Provide the (X, Y) coordinate of the cell's center where the given text is located.  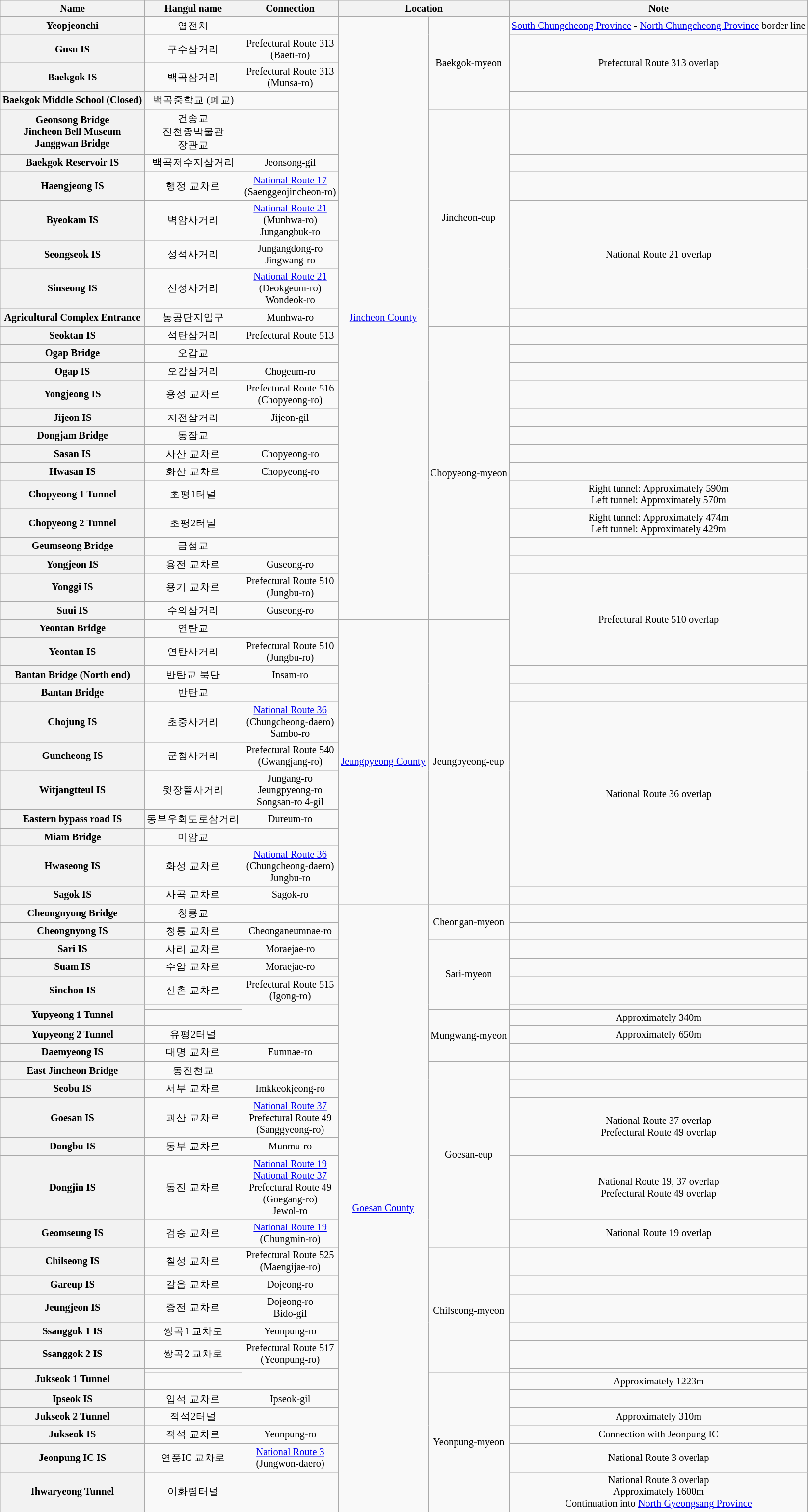
지전삼거리 (193, 418)
National Route 36(Chungcheong-daero)Jungbu-ro (290, 866)
Agricultural Complex Entrance (73, 318)
Ogap Bridge (73, 353)
National Route 3 overlapApproximately 1600mContinuation into North Gyeongsang Province (659, 1492)
Connection with Jeonpung IC (659, 1434)
Geonsong BridgeJincheon Bell MuseumJanggwan Bridge (73, 131)
초중사거리 (193, 722)
Prefectural Route 513 (290, 336)
동부 교차로 (193, 1146)
수의삼거리 (193, 610)
Hwasan IS (73, 472)
National Route 36 overlap (659, 794)
Chogeum-ro (290, 372)
Name (73, 8)
Cheonganeumnae-ro (290, 931)
National Route 37Prefectural Route 49(Sanggyeong-ro) (290, 1118)
검승 교차로 (193, 1233)
Jukseok 2 Tunnel (73, 1417)
Prefectural Route 540(Gwangjang-ro) (290, 756)
Seoktan IS (73, 336)
화산 교차로 (193, 472)
National Route 19National Route 37Prefectural Route 49(Goegang-ro)Jewol-ro (290, 1187)
구수삼거리 (193, 49)
Dojeong-ro (290, 1284)
Location (424, 8)
사곡 교차로 (193, 895)
Byeokam IS (73, 220)
Eumnae-ro (290, 1053)
Dureum-ro (290, 819)
반탄교 북단 (193, 675)
Cheongnyong Bridge (73, 913)
Chopyeong 1 Tunnel (73, 495)
Yeonpung-myeon (469, 1442)
갈읍 교차로 (193, 1284)
화성 교차로 (193, 866)
Ssanggok 2 IS (73, 1354)
Sinseong IS (73, 288)
초평2터널 (193, 523)
성석사거리 (193, 254)
Prefectural Route 510 overlap (659, 619)
National Route 21(Munhwa-ro)Jungangbuk-ro (290, 220)
Seobu IS (73, 1088)
Baekgok Reservoir IS (73, 163)
Bantan Bridge (73, 693)
National Route 21(Deokgeum-ro)Wondeok-ro (290, 288)
Ipseok-gil (290, 1398)
South Chungcheong Province - North Chungcheong Province border line (659, 26)
엽전치 (193, 26)
오갑삼거리 (193, 372)
동부우회도로삼거리 (193, 819)
사산 교차로 (193, 453)
National Route 37 overlapPrefectural Route 49 overlap (659, 1126)
이화령터널 (193, 1492)
사리 교차로 (193, 949)
행정 교차로 (193, 186)
Jeungjeon IS (73, 1308)
Yongjeong IS (73, 394)
Sagok IS (73, 895)
Jincheon-eup (469, 218)
Imkkeokjeong-ro (290, 1088)
Munmu-ro (290, 1146)
Prefectural Route 525(Maengijae-ro) (290, 1261)
Yeopjeonchi (73, 26)
Connection (290, 8)
Goesan IS (73, 1118)
청룡 교차로 (193, 931)
Gareup IS (73, 1284)
적석2터널 (193, 1417)
Baekgok IS (73, 77)
Seongseok IS (73, 254)
Ipseok IS (73, 1398)
Suam IS (73, 967)
Dojeong-roBido-gil (290, 1308)
윗장뜰사거리 (193, 790)
Jincheon County (383, 318)
Jukseok 1 Tunnel (73, 1379)
Geomseung IS (73, 1233)
Jungang-roJeungpyeong-roSongsan-ro 4-gil (290, 790)
National Route 36(Chungcheong-daero)Sambo-ro (290, 722)
Yonggi IS (73, 587)
Eastern bypass road IS (73, 819)
Munhwa-ro (290, 318)
National Route 19 overlap (659, 1233)
용정 교차로 (193, 394)
쌍곡1 교차로 (193, 1330)
Insam-ro (290, 675)
칠성 교차로 (193, 1261)
Prefectural Route 313(Munsa-ro) (290, 77)
Jeonpung IC IS (73, 1458)
National Route 3 overlap (659, 1458)
청룡교 (193, 913)
적석 교차로 (193, 1434)
수암 교차로 (193, 967)
Cheongan-myeon (469, 922)
증전 교차로 (193, 1308)
Prefectural Route 517(Yeonpung-ro) (290, 1354)
Bantan Bridge (North end) (73, 675)
Dongbu IS (73, 1146)
건송교진천종박물관장관교 (193, 131)
National Route 17(Saenggeojincheon-ro) (290, 186)
Jijeon-gil (290, 418)
군청사거리 (193, 756)
Mungwang-myeon (469, 1035)
Miam Bridge (73, 837)
Prefectural Route 313 overlap (659, 63)
Prefectural Route 515(Igong-ro) (290, 990)
백곡삼거리 (193, 77)
Yupyeong 1 Tunnel (73, 1015)
Hwaseong IS (73, 866)
Approximately 1223m (659, 1381)
Chilseong IS (73, 1261)
Chopyeong-myeon (469, 473)
동진 교차로 (193, 1187)
Sari IS (73, 949)
괴산 교차로 (193, 1118)
Sinchon IS (73, 990)
서부 교차로 (193, 1088)
대명 교차로 (193, 1053)
동진천교 (193, 1070)
백곡저수지삼거리 (193, 163)
Goesan-eup (469, 1155)
농공단지입구 (193, 318)
Approximately 310m (659, 1417)
Sari-myeon (469, 974)
신촌 교차로 (193, 990)
Witjangtteul IS (73, 790)
Prefectural Route 516(Chopyeong-ro) (290, 394)
금성교 (193, 547)
초평1터널 (193, 495)
East Jincheon Bridge (73, 1070)
Jungangdong-roJingwang-ro (290, 254)
연풍IC 교차로 (193, 1458)
Guncheong IS (73, 756)
용전 교차로 (193, 564)
Right tunnel: Approximately 590mLeft tunnel: Approximately 570m (659, 495)
Note (659, 8)
Daemyeong IS (73, 1053)
Dongjam Bridge (73, 436)
National Route 19(Chungmin-ro) (290, 1233)
백곡중학교 (폐교) (193, 100)
Chojung IS (73, 722)
Sasan IS (73, 453)
Jijeon IS (73, 418)
연탄교 (193, 628)
Chilseong-myeon (469, 1310)
Prefectural Route 313(Baeti-ro) (290, 49)
오갑교 (193, 353)
Approximately 650m (659, 1034)
Jeungpyeong-eup (469, 761)
National Route 21 overlap (659, 254)
Sagok-ro (290, 895)
용기 교차로 (193, 587)
National Route 19, 37 overlapPrefectural Route 49 overlap (659, 1187)
Right tunnel: Approximately 474mLeft tunnel: Approximately 429m (659, 523)
벽암사거리 (193, 220)
Gusu IS (73, 49)
Approximately 340m (659, 1017)
Baekgok-myeon (469, 63)
신성사거리 (193, 288)
Suui IS (73, 610)
입석 교차로 (193, 1398)
Dongjin IS (73, 1187)
Hangul name (193, 8)
Ihwaryeong Tunnel (73, 1492)
Ssanggok 1 IS (73, 1330)
Geumseong Bridge (73, 547)
Yeontan IS (73, 652)
반탄교 (193, 693)
Chopyeong 2 Tunnel (73, 523)
Jeonsong-gil (290, 163)
Baekgok Middle School (Closed) (73, 100)
Yeontan Bridge (73, 628)
Jukseok IS (73, 1434)
Haengjeong IS (73, 186)
유평2터널 (193, 1034)
Jeungpyeong County (383, 761)
National Route 3(Jungwon-daero) (290, 1458)
연탄사거리 (193, 652)
Cheongnyong IS (73, 931)
Yupyeong 2 Tunnel (73, 1034)
Goesan County (383, 1208)
미암교 (193, 837)
쌍곡2 교차로 (193, 1354)
Ogap IS (73, 372)
Yongjeon IS (73, 564)
석탄삼거리 (193, 336)
동잠교 (193, 436)
